Search for the cell housing the specified text and yield its [X, Y] center coordinate. 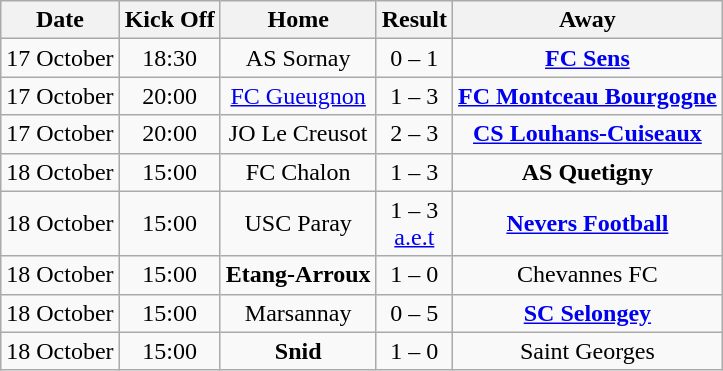
0 – 5 [414, 313]
Snid [298, 351]
JO Le Creusot [298, 134]
CS Louhans-Cuiseaux [588, 134]
2 – 3 [414, 134]
0 – 1 [414, 58]
FC Chalon [298, 172]
Away [588, 20]
Nevers Football [588, 224]
Date [60, 20]
Chevannes FC [588, 275]
Marsannay [298, 313]
Kick Off [170, 20]
SC Selongey [588, 313]
Result [414, 20]
FC Sens [588, 58]
Home [298, 20]
Saint Georges [588, 351]
AS Quetigny [588, 172]
AS Sornay [298, 58]
FC Gueugnon [298, 96]
1 – 3 a.e.t [414, 224]
FC Montceau Bourgogne [588, 96]
USC Paray [298, 224]
18:30 [170, 58]
Etang-Arroux [298, 275]
